Locate the cell with the specified text and output its (X, Y) center coordinate. 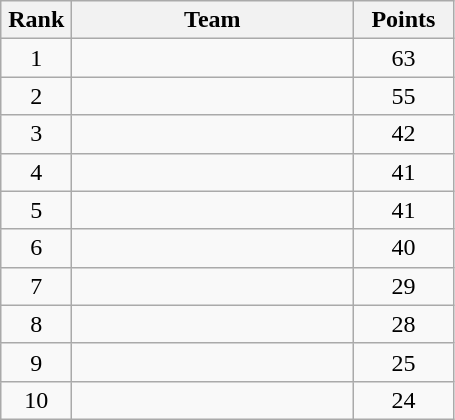
8 (36, 324)
40 (404, 248)
Team (212, 20)
42 (404, 134)
24 (404, 400)
63 (404, 58)
2 (36, 96)
Points (404, 20)
7 (36, 286)
10 (36, 400)
28 (404, 324)
6 (36, 248)
25 (404, 362)
55 (404, 96)
29 (404, 286)
1 (36, 58)
3 (36, 134)
4 (36, 172)
9 (36, 362)
Rank (36, 20)
5 (36, 210)
